Scan for the cell matching the given text and deliver its (x, y) coordinate at center. 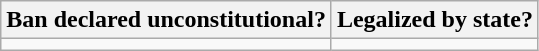
Legalized by state? (434, 20)
Ban declared unconstitutional? (166, 20)
